Locate the cell with the specified text and output its (X, Y) center coordinate. 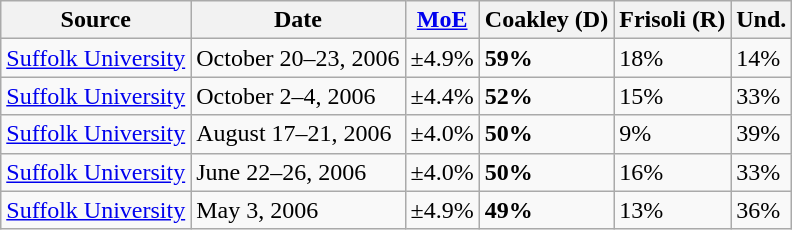
9% (672, 134)
39% (762, 134)
18% (672, 58)
±4.4% (442, 96)
October 2–4, 2006 (298, 96)
52% (546, 96)
Coakley (D) (546, 20)
Frisoli (R) (672, 20)
13% (672, 210)
16% (672, 172)
June 22–26, 2006 (298, 172)
August 17–21, 2006 (298, 134)
49% (546, 210)
59% (546, 58)
Date (298, 20)
14% (762, 58)
MoE (442, 20)
36% (762, 210)
Und. (762, 20)
October 20–23, 2006 (298, 58)
Source (96, 20)
May 3, 2006 (298, 210)
15% (672, 96)
